Return [x, y] of the center of cell containing provided text 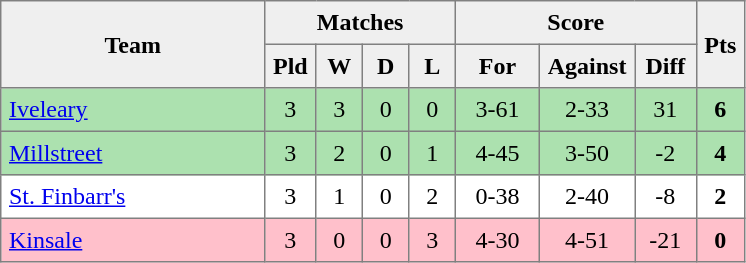
D [385, 66]
Score [576, 23]
0-38 [497, 197]
2-40 [586, 197]
4-45 [497, 153]
3-50 [586, 153]
-2 [666, 153]
Diff [666, 66]
Team [133, 44]
St. Finbarr's [133, 197]
2-33 [586, 110]
31 [666, 110]
Millstreet [133, 153]
L [432, 66]
Pts [720, 44]
6 [720, 110]
Pld [290, 66]
Against [586, 66]
4 [720, 153]
For [497, 66]
Kinsale [133, 240]
4-30 [497, 240]
Matches [360, 23]
3-61 [497, 110]
W [339, 66]
4-51 [586, 240]
Iveleary [133, 110]
-21 [666, 240]
-8 [666, 197]
